Detect which cell encompasses the target text, then output its [X, Y] center coordinate. 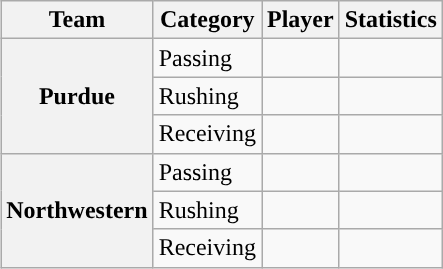
Statistics [390, 20]
Team [77, 20]
Category [207, 20]
Purdue [77, 96]
Northwestern [77, 210]
Player [301, 20]
